Extract the [x, y] coordinate from the center of the cell holding the provided text.  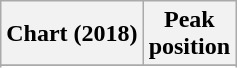
Peakposition [189, 34]
Chart (2018) [72, 34]
